Determine the [X, Y] coordinate at the center of the cell enclosing the given text.  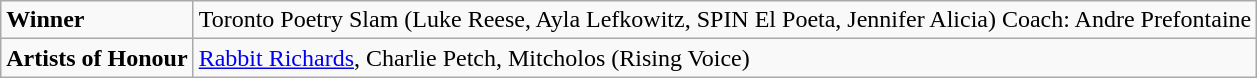
Artists of Honour [97, 58]
Rabbit Richards, Charlie Petch, Mitcholos (Rising Voice) [725, 58]
Winner [97, 20]
Toronto Poetry Slam (Luke Reese, Ayla Lefkowitz, SPIN El Poeta, Jennifer Alicia) Coach: Andre Prefontaine [725, 20]
